Search for the cell housing the specified text and yield its [x, y] center coordinate. 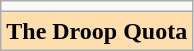
The Droop Quota [97, 31]
